Capture the cell that displays the provided text and extract its [X, Y] central coordinate. 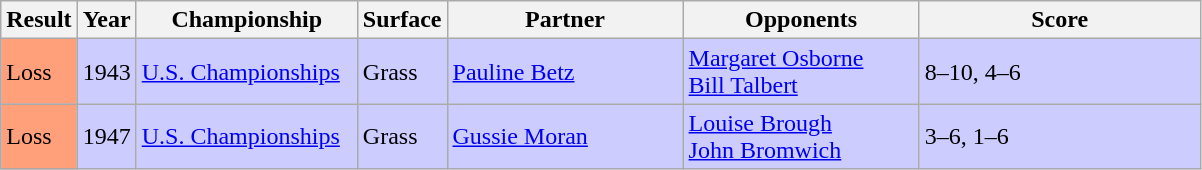
1943 [106, 72]
Result [39, 20]
3–6, 1–6 [1060, 136]
Championship [246, 20]
Margaret Osborne Bill Talbert [801, 72]
Year [106, 20]
Opponents [801, 20]
Louise Brough John Bromwich [801, 136]
Partner [565, 20]
Score [1060, 20]
1947 [106, 136]
Surface [402, 20]
8–10, 4–6 [1060, 72]
Gussie Moran [565, 136]
Pauline Betz [565, 72]
